From the cell containing the given text, extract its center point as (X, Y) coordinate. 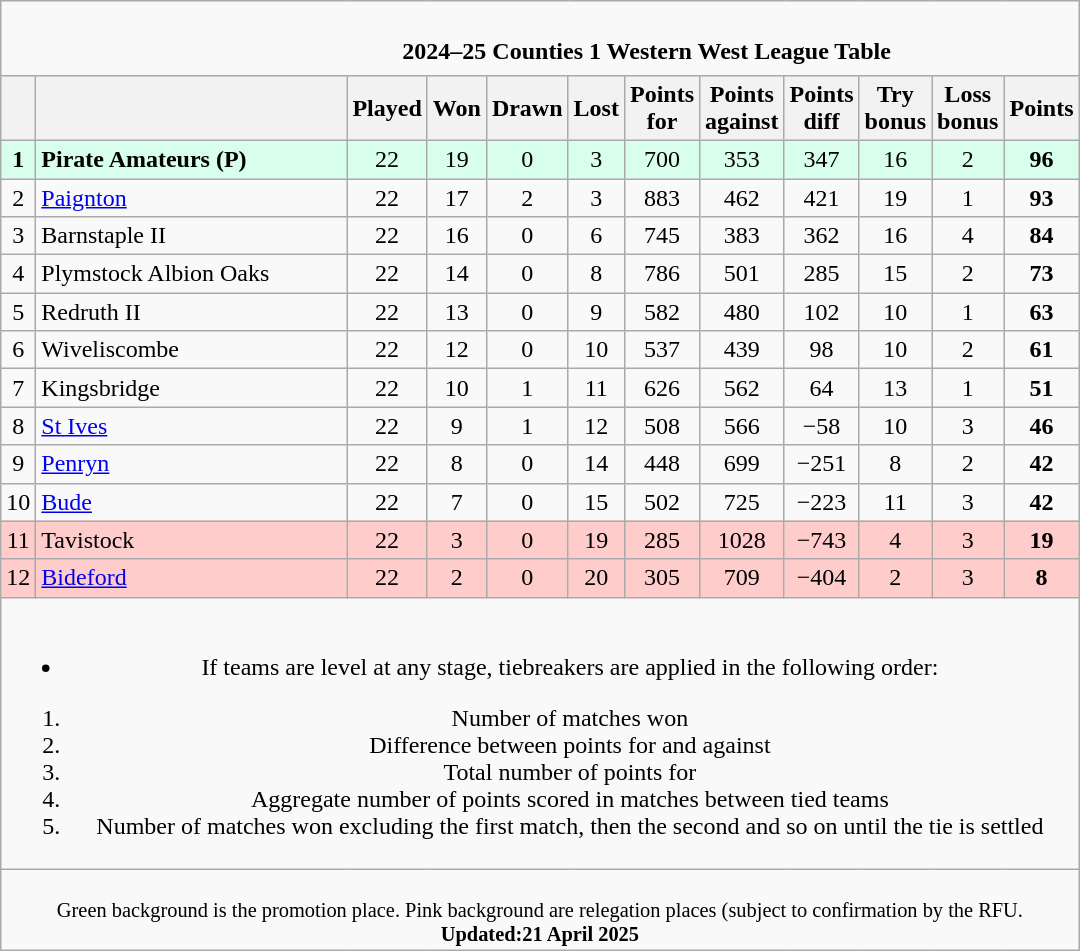
20 (596, 578)
353 (742, 159)
5 (18, 312)
Paignton (192, 197)
Drawn (527, 108)
Redruth II (192, 312)
626 (662, 388)
480 (742, 312)
347 (822, 159)
Lost (596, 108)
305 (662, 578)
Loss bonus (968, 108)
Kingsbridge (192, 388)
582 (662, 312)
−251 (822, 464)
−743 (822, 540)
501 (742, 274)
Points for (662, 108)
Wiveliscombe (192, 350)
566 (742, 426)
Tavistock (192, 540)
Points against (742, 108)
96 (1042, 159)
Penryn (192, 464)
508 (662, 426)
98 (822, 350)
Bude (192, 502)
Green background is the promotion place. Pink background are relegation places (subject to confirmation by the RFU. Updated:21 April 2025 (540, 910)
Points (1042, 108)
−404 (822, 578)
709 (742, 578)
421 (822, 197)
1028 (742, 540)
St Ives (192, 426)
502 (662, 502)
51 (1042, 388)
Bideford (192, 578)
Points diff (822, 108)
−223 (822, 502)
883 (662, 197)
786 (662, 274)
Barnstaple II (192, 236)
Plymstock Albion Oaks (192, 274)
64 (822, 388)
462 (742, 197)
46 (1042, 426)
745 (662, 236)
362 (822, 236)
63 (1042, 312)
448 (662, 464)
725 (742, 502)
84 (1042, 236)
Won (456, 108)
102 (822, 312)
562 (742, 388)
383 (742, 236)
537 (662, 350)
699 (742, 464)
−58 (822, 426)
439 (742, 350)
700 (662, 159)
61 (1042, 350)
17 (456, 197)
73 (1042, 274)
Played (387, 108)
Try bonus (895, 108)
93 (1042, 197)
Pirate Amateurs (P) (192, 159)
